Scan for the cell matching the given text and deliver its (X, Y) coordinate at center. 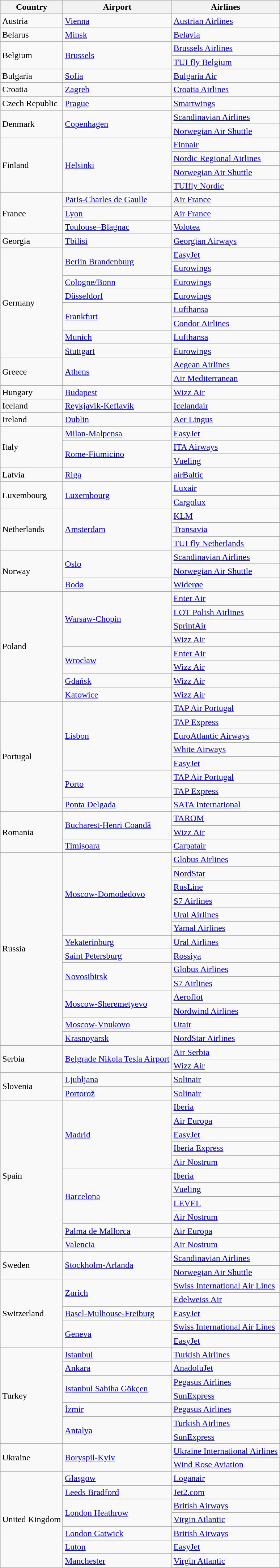
airBaltic (226, 475)
Luton (117, 1547)
Istanbul Sabiha Gökçen (117, 1389)
London Heathrow (117, 1513)
Bulgaria (32, 76)
Volotea (226, 227)
Wrocław (117, 660)
Krasnoyarsk (117, 1038)
Romania (32, 832)
Aegean Airlines (226, 364)
Moscow-Vnukovo (117, 1024)
Minsk (117, 35)
Leeds Bradford (117, 1492)
Austrian Airlines (226, 21)
Iberia Express (226, 1148)
Belgrade Nikola Tesla Airport (117, 1059)
Sofia (117, 76)
Istanbul (117, 1355)
Paris-Charles de Gaulle (117, 200)
Ukraine International Airlines (226, 1451)
SprintAir (226, 626)
Zurich (117, 1293)
Dublin (117, 420)
Reykjavik-Keflavik (117, 406)
Georgian Airways (226, 241)
Greece (32, 371)
Antalya (117, 1430)
Saint Petersburg (117, 956)
NordStar Airlines (226, 1038)
Moscow-Sheremetyevo (117, 1004)
TAROM (226, 818)
Helsinki (117, 165)
Frankfurt (117, 316)
Portugal (32, 756)
Yekaterinburg (117, 942)
Croatia Airlines (226, 90)
Toulouse–Blagnac (117, 227)
SATA International (226, 804)
Turkey (32, 1396)
Aer Lingus (226, 420)
Portorož (117, 1093)
Novosibirsk (117, 976)
Ankara (117, 1368)
Prague (117, 103)
Airlines (226, 7)
Geneva (117, 1334)
Widerøe (226, 584)
Finnair (226, 144)
Lyon (117, 213)
Tbilisi (117, 241)
Vienna (117, 21)
Aeroflot (226, 997)
AnadoluJet (226, 1368)
Iceland (32, 406)
Switzerland (32, 1313)
Bucharest-Henri Coandă (117, 825)
Country (32, 7)
Brussels (117, 55)
Budapest (117, 392)
Copenhagen (117, 124)
Bodø (117, 584)
Croatia (32, 90)
Cologne/Bonn (117, 282)
Denmark (32, 124)
Gdańsk (117, 681)
LEVEL (226, 1203)
Russia (32, 949)
Katowice (117, 695)
KLM (226, 516)
Netherlands (32, 530)
ITA Airways (226, 447)
Belavia (226, 35)
Ponta Delgada (117, 804)
Poland (32, 646)
Berlin Brandenburg (117, 262)
Luxair (226, 488)
Latvia (32, 475)
Belarus (32, 35)
Lisbon (117, 736)
Munich (117, 337)
Air Serbia (226, 1052)
Bulgaria Air (226, 76)
London Gatwick (117, 1533)
Austria (32, 21)
Finland (32, 165)
Smartwings (226, 103)
Jet2.com (226, 1492)
Germany (32, 303)
Utair (226, 1024)
Hungary (32, 392)
Carpatair (226, 846)
Oslo (117, 564)
TUI fly Belgium (226, 62)
Serbia (32, 1059)
Brussels Airlines (226, 48)
Timișoara (117, 846)
Athens (117, 371)
Slovenia (32, 1087)
Warsaw-Chopin (117, 619)
Madrid (117, 1135)
Condor Airlines (226, 323)
Milan-Malpensa (117, 433)
Wind Rose Aviation (226, 1464)
Rossiya (226, 956)
Stockholm-Arlanda (117, 1265)
Barcelona (117, 1196)
Valencia (117, 1244)
Nordic Regional Airlines (226, 158)
Air Mediterranean (226, 378)
Boryspil-Kyiv (117, 1457)
RusLine (226, 887)
Manchester (117, 1561)
EuroAtlantic Airways (226, 736)
Moscow-Domodedovo (117, 894)
İzmir (117, 1409)
Spain (32, 1176)
Düsseldorf (117, 296)
Norway (32, 571)
Belgium (32, 55)
Sweden (32, 1265)
Icelandair (226, 406)
Zagreb (117, 90)
Georgia (32, 241)
Airport (117, 7)
Cargolux (226, 502)
Stuttgart (117, 351)
United Kingdom (32, 1519)
White Airways (226, 750)
Transavia (226, 530)
Amsterdam (117, 530)
TUI fly Netherlands (226, 543)
Ukraine (32, 1457)
Loganair (226, 1478)
LOT Polish Airlines (226, 612)
Ljubljana (117, 1080)
TUIfly Nordic (226, 186)
Edelweiss Air (226, 1300)
Ireland (32, 420)
Porto (117, 784)
NordStar (226, 873)
Rome-Fiumicino (117, 454)
Glasgow (117, 1478)
Yamal Airlines (226, 928)
Nordwind Airlines (226, 1011)
Czech Republic (32, 103)
Riga (117, 475)
Palma de Mallorca (117, 1231)
Basel-Mulhouse-Freiburg (117, 1313)
Italy (32, 447)
France (32, 213)
